Provide the (X, Y) coordinate of the cell's center where the given text is located.  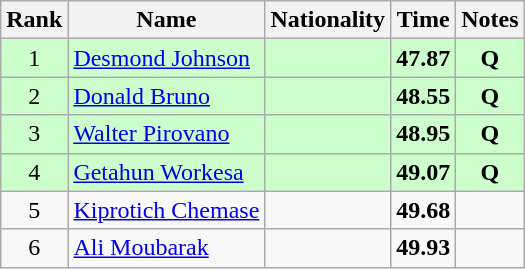
Getahun Workesa (166, 172)
48.55 (424, 96)
Desmond Johnson (166, 58)
Time (424, 20)
Walter Pirovano (166, 134)
Nationality (328, 20)
Ali Moubarak (166, 248)
6 (34, 248)
4 (34, 172)
Rank (34, 20)
Notes (490, 20)
49.07 (424, 172)
49.93 (424, 248)
Kiprotich Chemase (166, 210)
48.95 (424, 134)
Name (166, 20)
2 (34, 96)
1 (34, 58)
5 (34, 210)
3 (34, 134)
49.68 (424, 210)
47.87 (424, 58)
Donald Bruno (166, 96)
